Find where the given text appears and provide that cell's center as [x, y] coordinate. 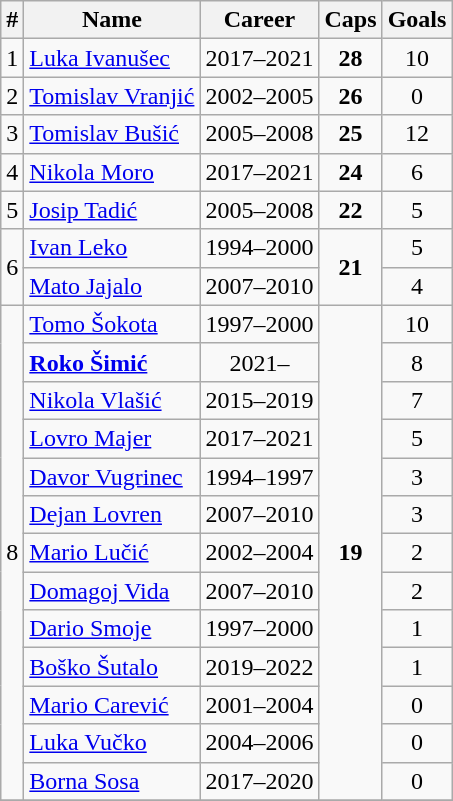
Luka Vučko [112, 743]
7 [417, 400]
Mario Carević [112, 705]
Name [112, 20]
12 [417, 134]
Tomo Šokota [112, 324]
# [12, 20]
Josip Tadić [112, 210]
Boško Šutalo [112, 667]
Luka Ivanušec [112, 58]
21 [350, 267]
Tomislav Vranjić [112, 96]
2002–2004 [260, 553]
Lovro Majer [112, 438]
Goals [417, 20]
Tomislav Bušić [112, 134]
2019–2022 [260, 667]
2015–2019 [260, 400]
Borna Sosa [112, 781]
26 [350, 96]
19 [350, 552]
2017–2020 [260, 781]
Dario Smoje [112, 629]
28 [350, 58]
1994–2000 [260, 248]
Career [260, 20]
2001–2004 [260, 705]
Nikola Moro [112, 172]
Roko Šimić [112, 362]
Caps [350, 20]
Davor Vugrinec [112, 477]
2004–2006 [260, 743]
Domagoj Vida [112, 591]
Nikola Vlašić [112, 400]
2021– [260, 362]
22 [350, 210]
24 [350, 172]
1994–1997 [260, 477]
Ivan Leko [112, 248]
25 [350, 134]
Mario Lučić [112, 553]
2002–2005 [260, 96]
Mato Jajalo [112, 286]
Dejan Lovren [112, 515]
